Provide the (x, y) coordinate of the cell's center where the given text is located.  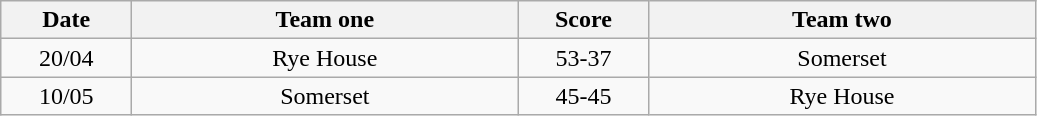
Score (584, 20)
20/04 (66, 58)
53-37 (584, 58)
10/05 (66, 96)
Date (66, 20)
Team one (325, 20)
Team two (842, 20)
45-45 (584, 96)
